Determine the (X, Y) coordinate at the center of the cell enclosing the given text.  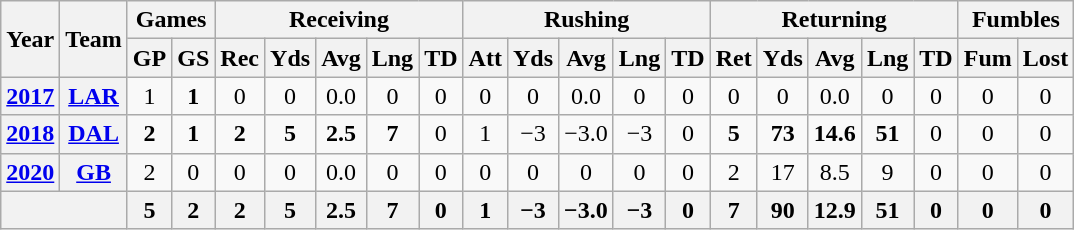
Rec (240, 58)
Games (170, 20)
DAL (94, 134)
14.6 (834, 134)
Rushing (586, 20)
GP (149, 58)
Year (30, 39)
17 (782, 172)
LAR (94, 96)
GB (94, 172)
Fum (988, 58)
9 (887, 172)
Att (485, 58)
Receiving (339, 20)
GS (194, 58)
Ret (734, 58)
Team (94, 39)
Fumbles (1016, 20)
Returning (834, 20)
2017 (30, 96)
90 (782, 210)
Lost (1045, 58)
2018 (30, 134)
2020 (30, 172)
73 (782, 134)
12.9 (834, 210)
8.5 (834, 172)
